Capture the cell that displays the provided text and extract its [X, Y] central coordinate. 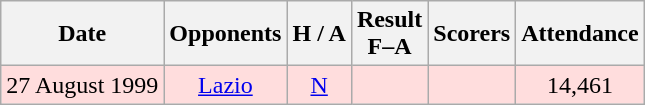
14,461 [580, 85]
Date [82, 34]
Opponents [226, 34]
27 August 1999 [82, 85]
Scorers [472, 34]
Lazio [226, 85]
Attendance [580, 34]
N [319, 85]
ResultF–A [389, 34]
H / A [319, 34]
